Pinpoint the cell where the given text exists, returning its (X, Y) midpoint coordinate. 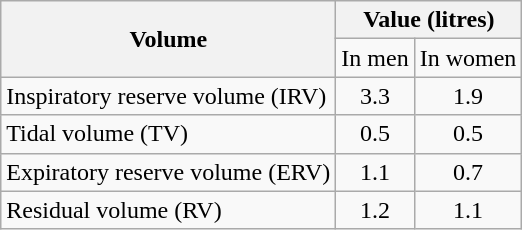
Inspiratory reserve volume (IRV) (168, 96)
Expiratory reserve volume (ERV) (168, 172)
0.7 (468, 172)
In men (375, 58)
Residual volume (RV) (168, 210)
1.9 (468, 96)
Volume (168, 39)
3.3 (375, 96)
In women (468, 58)
Value (litres) (429, 20)
Tidal volume (TV) (168, 134)
1.2 (375, 210)
